Find where the given text appears and provide that cell's center as (X, Y) coordinate. 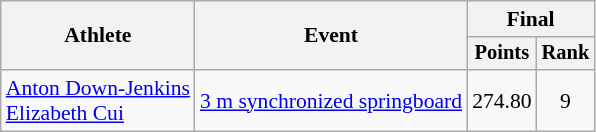
Rank (566, 54)
Final (530, 19)
9 (566, 100)
Anton Down-JenkinsElizabeth Cui (98, 100)
274.80 (502, 100)
3 m synchronized springboard (331, 100)
Points (502, 54)
Event (331, 36)
Athlete (98, 36)
